Search for the cell housing the specified text and yield its (x, y) center coordinate. 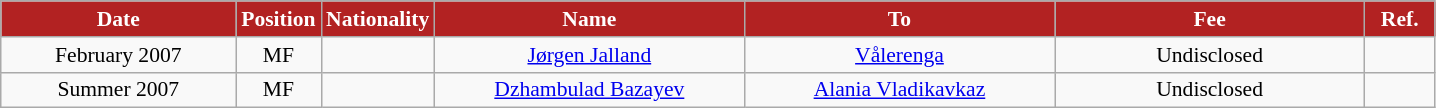
Position (278, 19)
Summer 2007 (118, 90)
Jørgen Jalland (589, 55)
Fee (1210, 19)
Nationality (378, 19)
Alania Vladikavkaz (899, 90)
Date (118, 19)
February 2007 (118, 55)
Name (589, 19)
Vålerenga (899, 55)
Dzhambulad Bazayev (589, 90)
To (899, 19)
Ref. (1400, 19)
